Locate the cell with the specified text and output its [x, y] center coordinate. 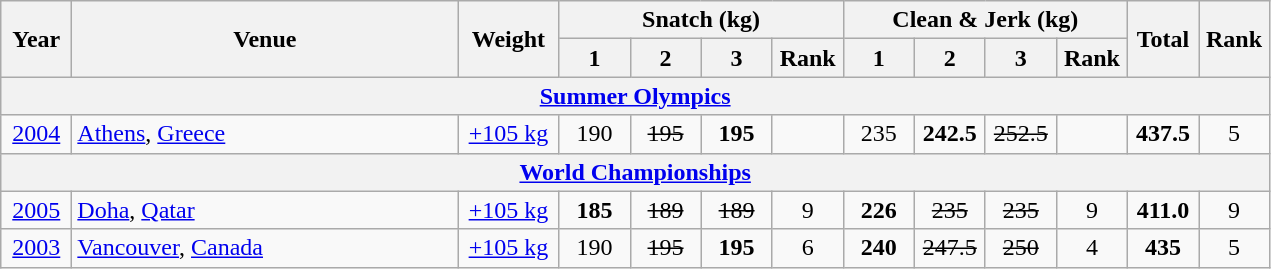
242.5 [950, 134]
Snatch (kg) [701, 20]
185 [594, 210]
Weight [508, 39]
Doha, Qatar [265, 210]
411.0 [1162, 210]
2005 [36, 210]
Summer Olympics [636, 96]
2004 [36, 134]
226 [878, 210]
Clean & Jerk (kg) [985, 20]
2003 [36, 248]
Vancouver, Canada [265, 248]
252.5 [1020, 134]
247.5 [950, 248]
Venue [265, 39]
World Championships [636, 172]
Total [1162, 39]
250 [1020, 248]
Athens, Greece [265, 134]
4 [1092, 248]
240 [878, 248]
6 [808, 248]
437.5 [1162, 134]
Year [36, 39]
435 [1162, 248]
